Return (X, Y) of the center of cell containing provided text 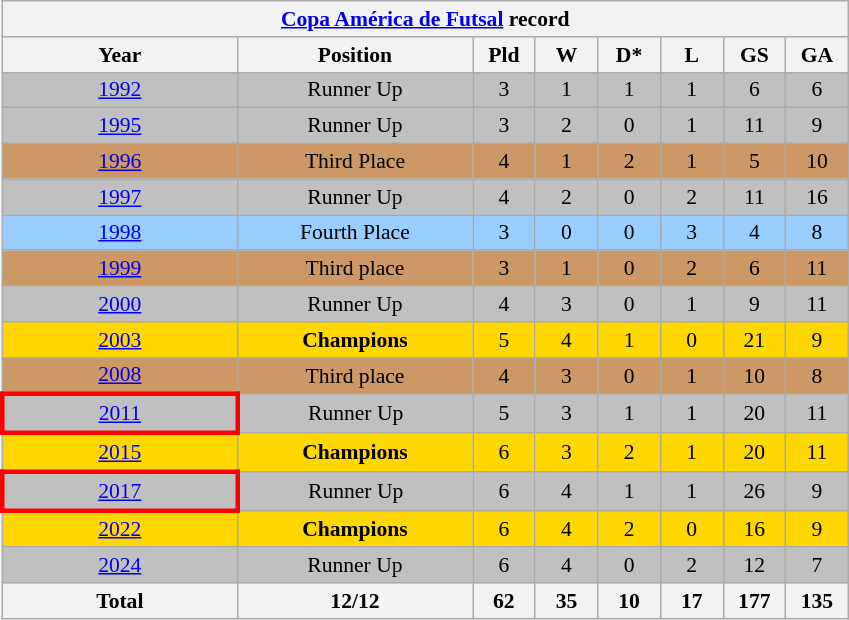
Fourth Place (354, 233)
2000 (120, 304)
26 (754, 492)
1997 (120, 197)
2008 (120, 376)
GA (818, 55)
GS (754, 55)
Third Place (354, 162)
Total (120, 601)
21 (754, 340)
1992 (120, 90)
177 (754, 601)
D* (630, 55)
1996 (120, 162)
7 (818, 566)
135 (818, 601)
12 (754, 566)
Position (354, 55)
2015 (120, 452)
1995 (120, 126)
35 (566, 601)
2017 (120, 492)
12/12 (354, 601)
2003 (120, 340)
2011 (120, 414)
W (566, 55)
2022 (120, 528)
17 (692, 601)
Year (120, 55)
2024 (120, 566)
L (692, 55)
Copa América de Futsal record (425, 19)
1999 (120, 269)
1998 (120, 233)
62 (504, 601)
Pld (504, 55)
